Return [X, Y] of the center of cell containing provided text 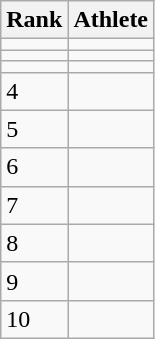
7 [34, 205]
Athlete [111, 20]
Rank [34, 20]
10 [34, 319]
4 [34, 91]
5 [34, 129]
8 [34, 243]
6 [34, 167]
9 [34, 281]
